Identify which cell holds the provided text, then report its [X, Y] central coordinate. 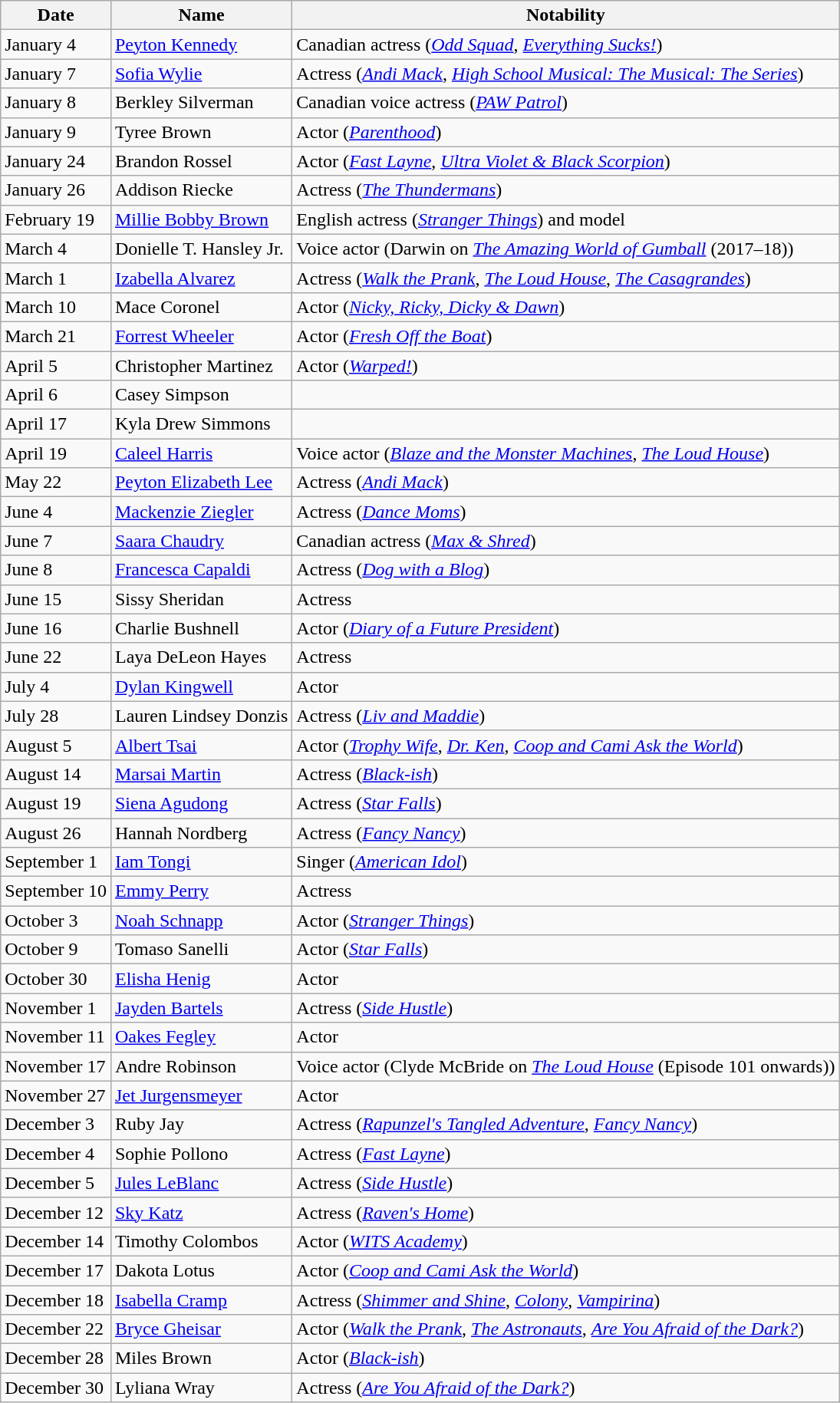
Actress (Andi Mack) [566, 482]
Voice actor (Darwin on The Amazing World of Gumball (2017–18)) [566, 249]
Casey Simpson [201, 395]
Actress (Star Falls) [566, 803]
Actor (Diary of a Future President) [566, 628]
January 8 [56, 103]
December 5 [56, 1183]
June 16 [56, 628]
Canadian actress (Odd Squad, Everything Sucks!) [566, 44]
October 3 [56, 921]
Sky Katz [201, 1212]
Actor (Stranger Things) [566, 921]
Kyla Drew Simmons [201, 424]
December 14 [56, 1241]
Actor (Black-ish) [566, 1359]
Actress (Shimmer and Shine, Colony, Vampirina) [566, 1300]
December 12 [56, 1212]
Andre Robinson [201, 1066]
April 5 [56, 366]
Peyton Kennedy [201, 44]
November 17 [56, 1066]
Christopher Martinez [201, 366]
Marsai Martin [201, 774]
January 4 [56, 44]
Actress (Fast Layne) [566, 1154]
Actor (Star Falls) [566, 950]
Date [56, 15]
Berkley Silverman [201, 103]
January 24 [56, 161]
March 1 [56, 278]
Actress (Dog with a Blog) [566, 570]
Name [201, 15]
Laya DeLeon Hayes [201, 657]
Peyton Elizabeth Lee [201, 482]
April 6 [56, 395]
September 10 [56, 891]
Actress (Are You Afraid of the Dark?) [566, 1388]
Singer (American Idol) [566, 862]
August 5 [56, 745]
Actor (Coop and Cami Ask the World) [566, 1270]
June 22 [56, 657]
Oakes Fegley [201, 1037]
November 11 [56, 1037]
Bryce Gheisar [201, 1329]
Actress (Walk the Prank, The Loud House, The Casagrandes) [566, 278]
Actress (Andi Mack, High School Musical: The Musical: The Series) [566, 74]
September 1 [56, 862]
March 21 [56, 336]
Actor (Nicky, Ricky, Dicky & Dawn) [566, 307]
April 17 [56, 424]
January 7 [56, 74]
Voice actor (Clyde McBride on The Loud House (Episode 101 onwards)) [566, 1066]
June 8 [56, 570]
Hannah Nordberg [201, 832]
Canadian voice actress (PAW Patrol) [566, 103]
December 3 [56, 1125]
July 28 [56, 716]
Mackenzie Ziegler [201, 512]
Sophie Pollono [201, 1154]
Izabella Alvarez [201, 278]
Actress (Fancy Nancy) [566, 832]
Noah Schnapp [201, 921]
Timothy Colombos [201, 1241]
Brandon Rossel [201, 161]
Mace Coronel [201, 307]
August 14 [56, 774]
Lauren Lindsey Donzis [201, 716]
Miles Brown [201, 1359]
August 26 [56, 832]
Elisha Henig [201, 979]
Voice actor (Blaze and the Monster Machines, The Loud House) [566, 453]
Charlie Bushnell [201, 628]
June 15 [56, 599]
Forrest Wheeler [201, 336]
January 26 [56, 190]
Saara Chaudry [201, 541]
October 9 [56, 950]
November 27 [56, 1095]
Notability [566, 15]
May 22 [56, 482]
Actress (Rapunzel's Tangled Adventure, Fancy Nancy) [566, 1125]
Addison Riecke [201, 190]
Donielle T. Hansley Jr. [201, 249]
August 19 [56, 803]
Dylan Kingwell [201, 687]
Tyree Brown [201, 132]
March 10 [56, 307]
Emmy Perry [201, 891]
Albert Tsai [201, 745]
October 30 [56, 979]
Iam Tongi [201, 862]
Actor (Walk the Prank, The Astronauts, Are You Afraid of the Dark?) [566, 1329]
Actress (Black-ish) [566, 774]
Actress (The Thundermans) [566, 190]
Canadian actress (Max & Shred) [566, 541]
Actress (Dance Moms) [566, 512]
English actress (Stranger Things) and model [566, 219]
Actor (Fast Layne, Ultra Violet & Black Scorpion) [566, 161]
Actor (Parenthood) [566, 132]
February 19 [56, 219]
Actress (Liv and Maddie) [566, 716]
December 17 [56, 1270]
Lyliana Wray [201, 1388]
Actor (Warped!) [566, 366]
March 4 [56, 249]
Actor (WITS Academy) [566, 1241]
Isabella Cramp [201, 1300]
Actor (Fresh Off the Boat) [566, 336]
June 4 [56, 512]
Sissy Sheridan [201, 599]
Jayden Bartels [201, 1008]
July 4 [56, 687]
Siena Agudong [201, 803]
Ruby Jay [201, 1125]
December 22 [56, 1329]
Tomaso Sanelli [201, 950]
Jet Jurgensmeyer [201, 1095]
Caleel Harris [201, 453]
December 30 [56, 1388]
Dakota Lotus [201, 1270]
Sofia Wylie [201, 74]
December 28 [56, 1359]
December 4 [56, 1154]
April 19 [56, 453]
Actress (Raven's Home) [566, 1212]
Actor (Trophy Wife, Dr. Ken, Coop and Cami Ask the World) [566, 745]
Francesca Capaldi [201, 570]
January 9 [56, 132]
December 18 [56, 1300]
June 7 [56, 541]
Millie Bobby Brown [201, 219]
November 1 [56, 1008]
Jules LeBlanc [201, 1183]
